For the text-containing cell, return its midpoint in (X, Y) coordinate format. 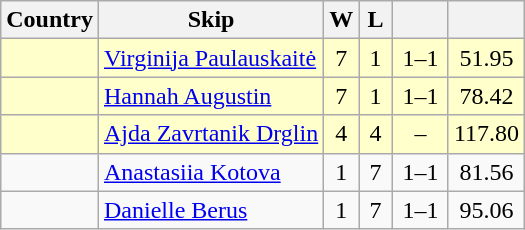
Danielle Berus (210, 210)
W (342, 20)
117.80 (486, 134)
Hannah Augustin (210, 96)
Country (50, 20)
78.42 (486, 96)
Virginija Paulauskaitė (210, 58)
81.56 (486, 172)
L (376, 20)
Ajda Zavrtanik Drglin (210, 134)
Anastasiia Kotova (210, 172)
51.95 (486, 58)
Skip (210, 20)
– (420, 134)
95.06 (486, 210)
